Detect which cell encompasses the target text, then output its (X, Y) center coordinate. 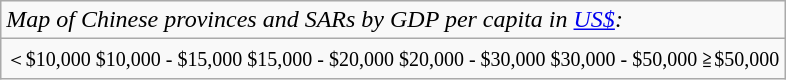
＜$10,000 $10,000 - $15,000 $15,000 - $20,000 $20,000 - $30,000 $30,000 - $50,000 ≧$50,000 (393, 59)
Map of Chinese provinces and SARs by GDP per capita in US$: (393, 20)
